From the cell containing the given text, extract its center point as (X, Y) coordinate. 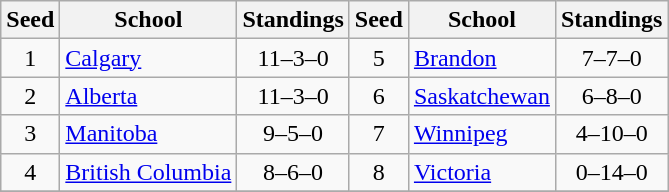
7 (378, 134)
7–7–0 (611, 58)
8–6–0 (293, 172)
6–8–0 (611, 96)
2 (30, 96)
Brandon (482, 58)
6 (378, 96)
Manitoba (148, 134)
9–5–0 (293, 134)
Calgary (148, 58)
Saskatchewan (482, 96)
4–10–0 (611, 134)
0–14–0 (611, 172)
Winnipeg (482, 134)
Alberta (148, 96)
5 (378, 58)
8 (378, 172)
3 (30, 134)
1 (30, 58)
British Columbia (148, 172)
Victoria (482, 172)
4 (30, 172)
